Locate the cell with the specified text and output its [x, y] center coordinate. 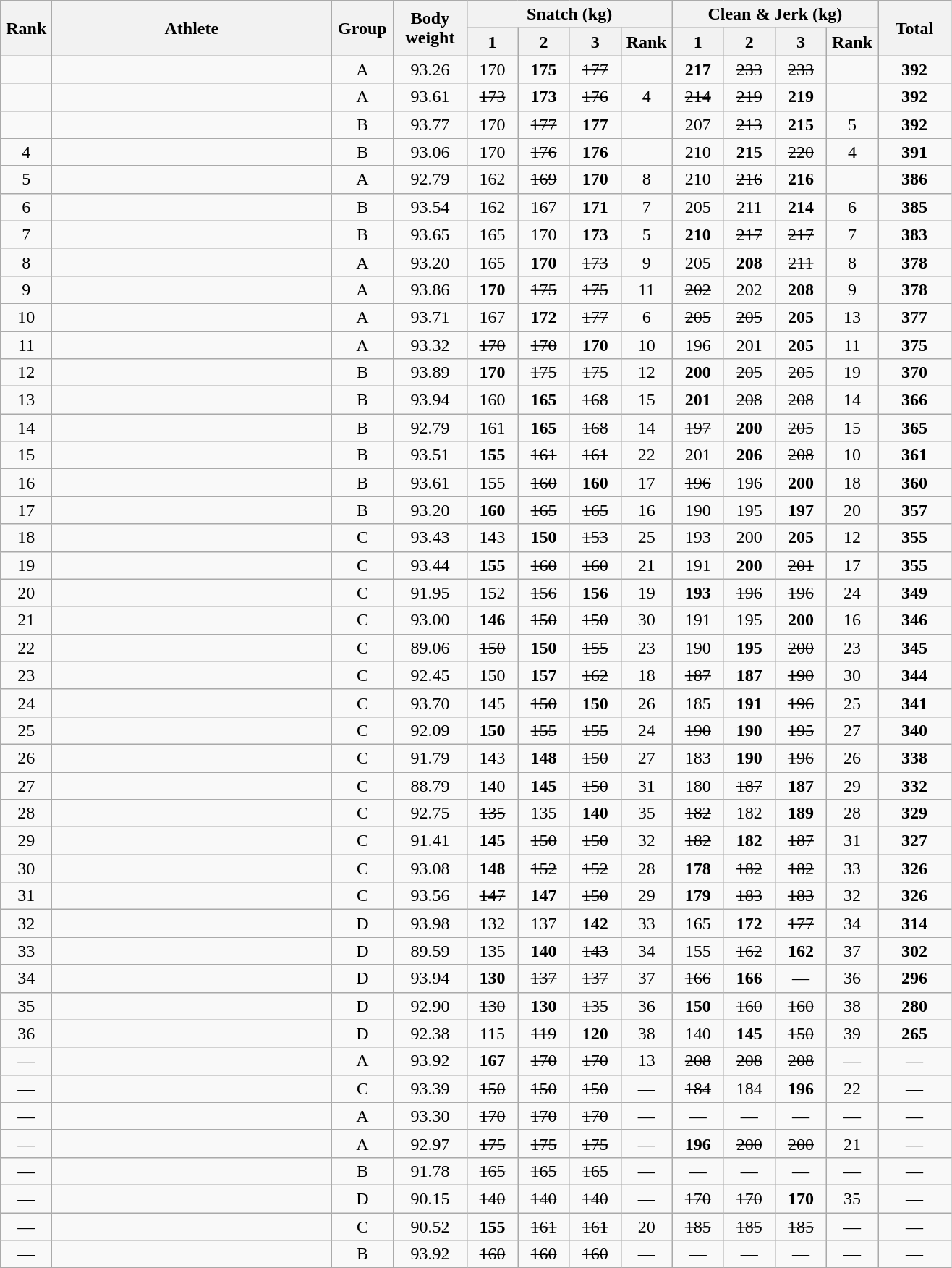
93.32 [430, 345]
93.65 [430, 234]
338 [914, 758]
132 [492, 923]
213 [749, 124]
93.71 [430, 317]
93.51 [430, 455]
Group [362, 28]
361 [914, 455]
386 [914, 179]
119 [544, 1034]
93.06 [430, 152]
375 [914, 345]
153 [595, 538]
93.26 [430, 69]
90.15 [430, 1199]
314 [914, 923]
93.00 [430, 620]
332 [914, 785]
169 [544, 179]
92.09 [430, 730]
92.45 [430, 675]
93.98 [430, 923]
89.06 [430, 648]
92.75 [430, 813]
Athlete [192, 28]
142 [595, 923]
91.41 [430, 841]
341 [914, 703]
93.56 [430, 896]
91.95 [430, 593]
93.70 [430, 703]
365 [914, 428]
93.39 [430, 1089]
357 [914, 510]
206 [749, 455]
370 [914, 373]
Body weight [430, 28]
180 [697, 785]
346 [914, 620]
93.44 [430, 565]
92.38 [430, 1034]
265 [914, 1034]
93.86 [430, 289]
Clean & Jerk (kg) [775, 14]
115 [492, 1034]
93.77 [430, 124]
Snatch (kg) [569, 14]
207 [697, 124]
345 [914, 648]
91.78 [430, 1171]
92.97 [430, 1144]
189 [800, 813]
383 [914, 234]
Total [914, 28]
157 [544, 675]
344 [914, 675]
93.30 [430, 1116]
391 [914, 152]
39 [852, 1034]
93.54 [430, 207]
296 [914, 979]
171 [595, 207]
91.79 [430, 758]
146 [492, 620]
220 [800, 152]
90.52 [430, 1227]
377 [914, 317]
120 [595, 1034]
302 [914, 951]
366 [914, 400]
349 [914, 593]
179 [697, 896]
93.43 [430, 538]
385 [914, 207]
89.59 [430, 951]
329 [914, 813]
93.08 [430, 868]
178 [697, 868]
93.89 [430, 373]
92.90 [430, 1006]
88.79 [430, 785]
280 [914, 1006]
327 [914, 841]
340 [914, 730]
360 [914, 483]
